Determine the (x, y) coordinate at the center of the cell enclosing the given text.  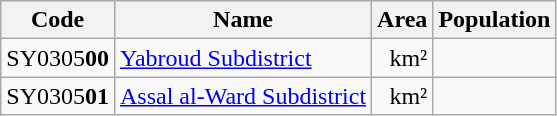
Area (402, 20)
SY030501 (58, 96)
Assal al-Ward Subdistrict (242, 96)
Population (494, 20)
Yabroud Subdistrict (242, 58)
Name (242, 20)
SY030500 (58, 58)
Code (58, 20)
